Extract the [x, y] coordinate from the center of the cell holding the provided text.  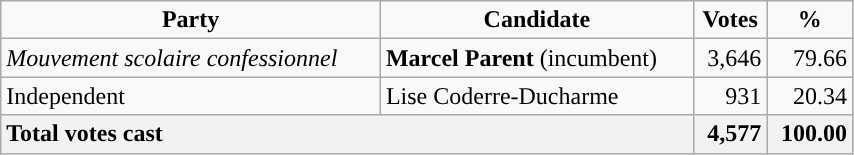
Lise Coderre-Ducharme [536, 96]
Marcel Parent (incumbent) [536, 58]
931 [730, 96]
Mouvement scolaire confessionnel [191, 58]
Votes [730, 20]
4,577 [730, 134]
Party [191, 20]
Total votes cast [348, 134]
Independent [191, 96]
20.34 [810, 96]
79.66 [810, 58]
% [810, 20]
3,646 [730, 58]
100.00 [810, 134]
Candidate [536, 20]
